For the text-containing cell, return its midpoint in (X, Y) coordinate format. 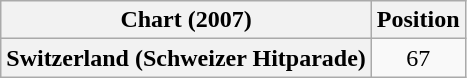
Chart (2007) (186, 20)
Switzerland (Schweizer Hitparade) (186, 58)
Position (418, 20)
67 (418, 58)
